Extract the (X, Y) coordinate from the center of the cell holding the provided text.  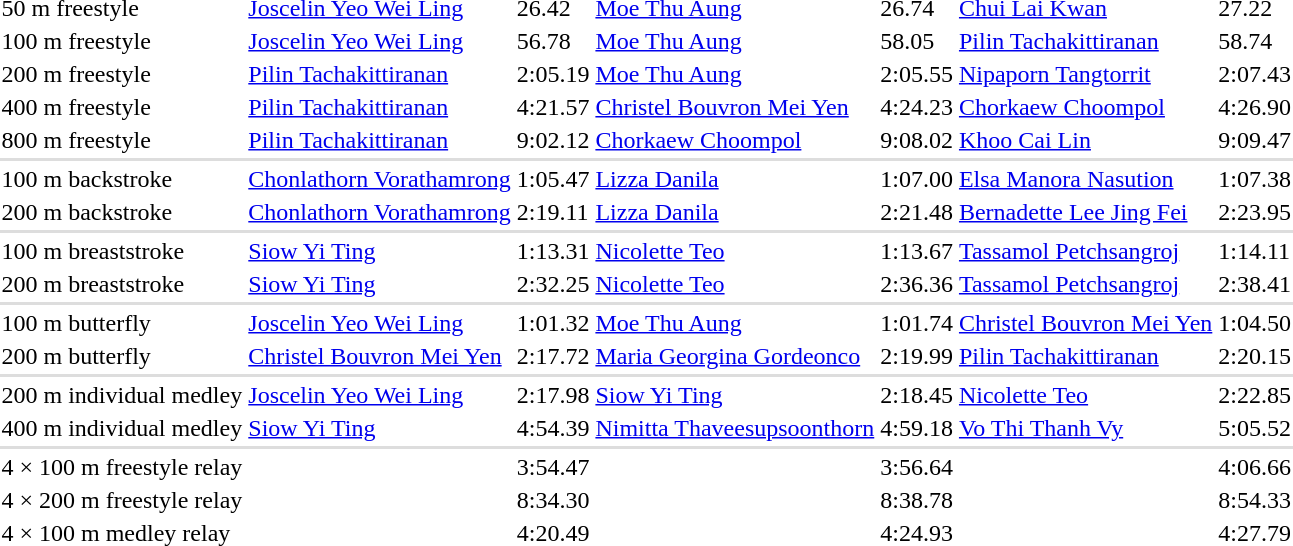
1:01.32 (553, 323)
2:17.72 (553, 356)
100 m breaststroke (122, 251)
2:05.19 (553, 74)
100 m backstroke (122, 179)
1:04.50 (1255, 323)
1:07.38 (1255, 179)
2:36.36 (917, 284)
8:38.78 (917, 500)
200 m butterfly (122, 356)
200 m backstroke (122, 212)
200 m breaststroke (122, 284)
4:26.90 (1255, 107)
100 m butterfly (122, 323)
Maria Georgina Gordeonco (735, 356)
58.05 (917, 41)
2:05.55 (917, 74)
2:38.41 (1255, 284)
4:54.39 (553, 428)
400 m freestyle (122, 107)
2:20.15 (1255, 356)
2:19.99 (917, 356)
5:05.52 (1255, 428)
4:59.18 (917, 428)
9:02.12 (553, 140)
4 × 200 m freestyle relay (122, 500)
100 m freestyle (122, 41)
4 × 100 m freestyle relay (122, 467)
2:32.25 (553, 284)
2:19.11 (553, 212)
4:21.57 (553, 107)
Vo Thi Thanh Vy (1085, 428)
2:23.95 (1255, 212)
2:21.48 (917, 212)
9:09.47 (1255, 140)
58.74 (1255, 41)
56.78 (553, 41)
4:24.23 (917, 107)
3:56.64 (917, 467)
Nimitta Thaveesupsoonthorn (735, 428)
4:06.66 (1255, 467)
1:13.67 (917, 251)
1:07.00 (917, 179)
200 m freestyle (122, 74)
1:05.47 (553, 179)
1:13.31 (553, 251)
400 m individual medley (122, 428)
9:08.02 (917, 140)
Bernadette Lee Jing Fei (1085, 212)
1:01.74 (917, 323)
200 m individual medley (122, 395)
Khoo Cai Lin (1085, 140)
3:54.47 (553, 467)
2:17.98 (553, 395)
8:34.30 (553, 500)
8:54.33 (1255, 500)
Elsa Manora Nasution (1085, 179)
2:22.85 (1255, 395)
1:14.11 (1255, 251)
800 m freestyle (122, 140)
2:07.43 (1255, 74)
2:18.45 (917, 395)
Nipaporn Tangtorrit (1085, 74)
